From the cell containing the given text, extract its center point as [X, Y] coordinate. 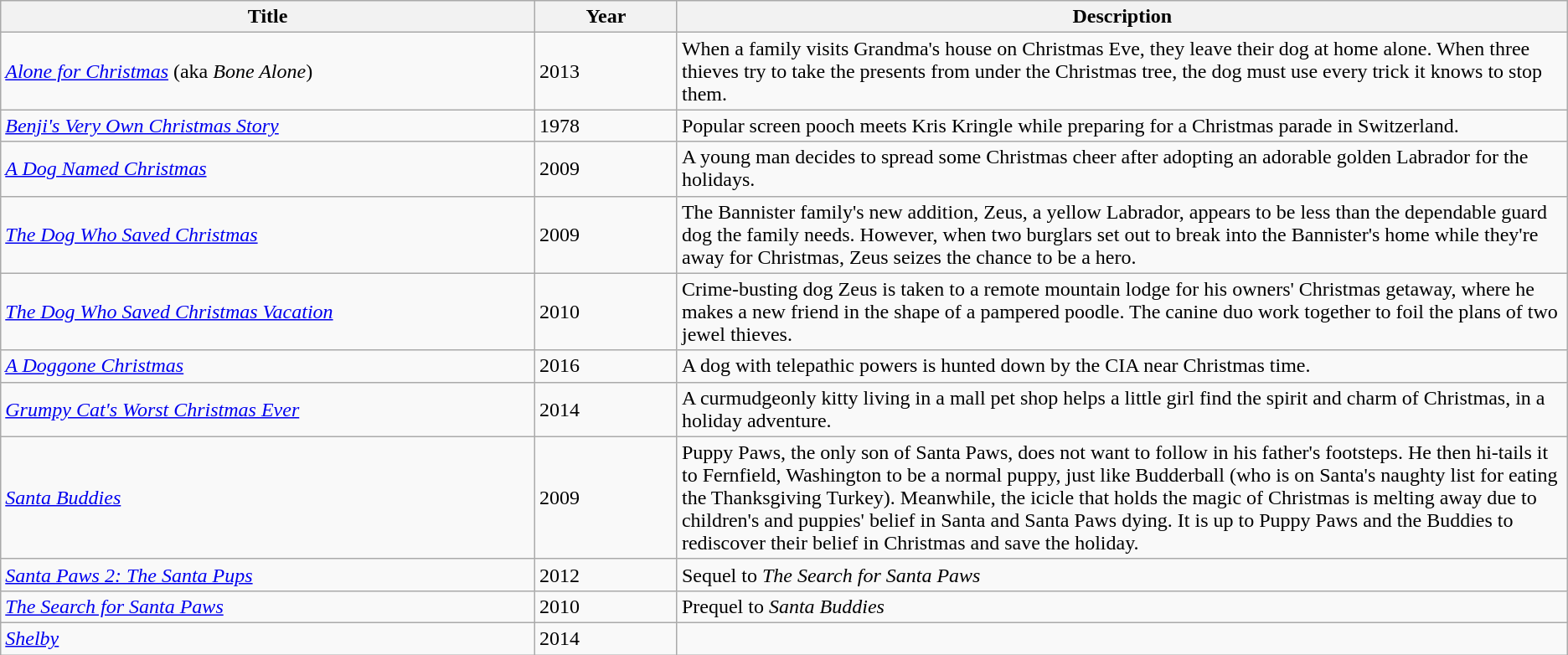
A Doggone Christmas [268, 366]
Shelby [268, 638]
Grumpy Cat's Worst Christmas Ever [268, 409]
Prequel to Santa Buddies [1122, 606]
2016 [606, 366]
A curmudgeonly kitty living in a mall pet shop helps a little girl find the spirit and charm of Christmas, in a holiday adventure. [1122, 409]
Santa Buddies [268, 498]
A dog with telepathic powers is hunted down by the CIA near Christmas time. [1122, 366]
Title [268, 17]
2012 [606, 575]
Year [606, 17]
Benji's Very Own Christmas Story [268, 126]
Alone for Christmas (aka Bone Alone) [268, 71]
Popular screen pooch meets Kris Kringle while preparing for a Christmas parade in Switzerland. [1122, 126]
2013 [606, 71]
Sequel to The Search for Santa Paws [1122, 575]
The Dog Who Saved Christmas [268, 235]
Description [1122, 17]
The Dog Who Saved Christmas Vacation [268, 312]
A young man decides to spread some Christmas cheer after adopting an adorable golden Labrador for the holidays. [1122, 169]
A Dog Named Christmas [268, 169]
1978 [606, 126]
Santa Paws 2: The Santa Pups [268, 575]
The Search for Santa Paws [268, 606]
